Return (X, Y) of the center of cell containing provided text 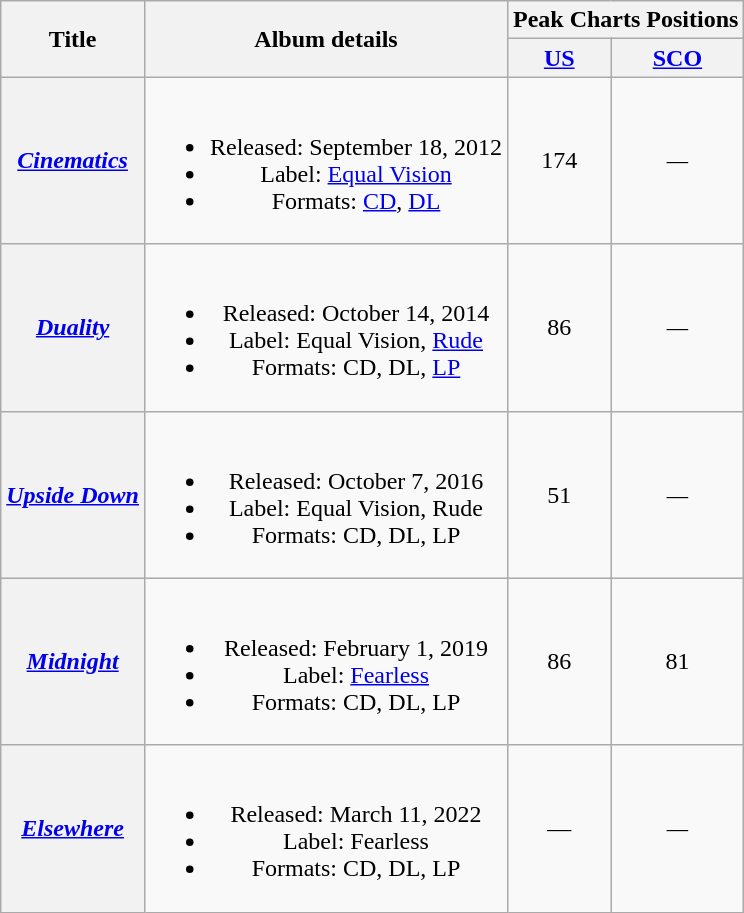
Album details (326, 39)
Released: September 18, 2012Label: Equal VisionFormats: CD, DL (326, 160)
Released: February 1, 2019Label: FearlessFormats: CD, DL, LP (326, 662)
Peak Charts Positions (625, 20)
Released: October 7, 2016Label: Equal Vision, RudeFormats: CD, DL, LP (326, 494)
51 (559, 494)
Title (73, 39)
SCO (678, 58)
Duality (73, 328)
US (559, 58)
Cinematics (73, 160)
81 (678, 662)
Released: March 11, 2022Label: FearlessFormats: CD, DL, LP (326, 828)
174 (559, 160)
Elsewhere (73, 828)
Upside Down (73, 494)
Midnight (73, 662)
Released: October 14, 2014Label: Equal Vision, RudeFormats: CD, DL, LP (326, 328)
